Capture the cell that displays the provided text and extract its [x, y] central coordinate. 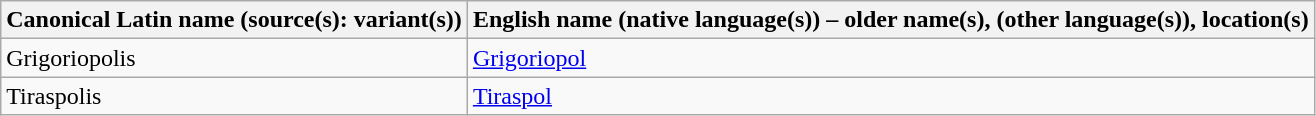
Grigoriopol [890, 58]
Tiraspolis [234, 96]
English name (native language(s)) – older name(s), (other language(s)), location(s) [890, 20]
Tiraspol [890, 96]
Grigoriopolis [234, 58]
Canonical Latin name (source(s): variant(s)) [234, 20]
